Pinpoint the cell where the given text exists, returning its [x, y] midpoint coordinate. 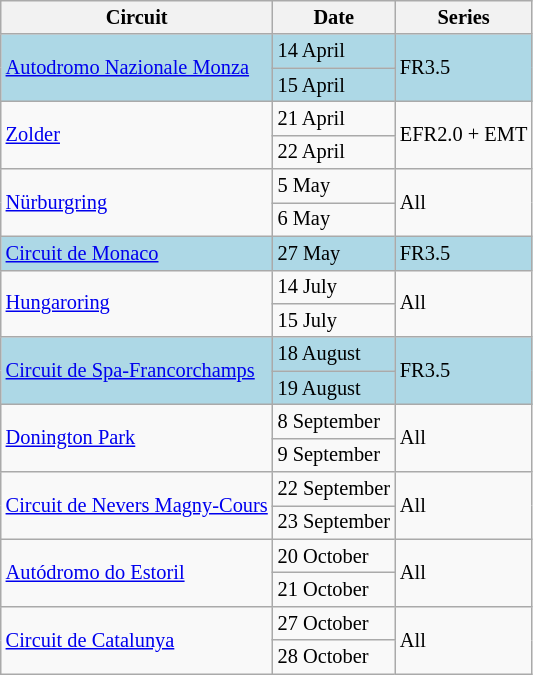
Hungaroring [137, 304]
Circuit de Monaco [137, 253]
Date [334, 17]
Autodromo Nazionale Monza [137, 68]
20 October [334, 556]
Circuit [137, 17]
23 September [334, 522]
28 October [334, 657]
6 May [334, 219]
Zolder [137, 134]
22 April [334, 152]
18 August [334, 354]
27 May [334, 253]
Series [464, 17]
22 September [334, 489]
Autódromo do Estoril [137, 572]
14 April [334, 51]
Donington Park [137, 438]
14 July [334, 287]
9 September [334, 455]
15 April [334, 85]
8 September [334, 421]
15 July [334, 320]
Circuit de Catalunya [137, 640]
21 October [334, 589]
Circuit de Nevers Magny-Cours [137, 506]
Nürburgring [137, 202]
5 May [334, 186]
EFR2.0 + EMT [464, 134]
Circuit de Spa-Francorchamps [137, 370]
21 April [334, 118]
19 August [334, 388]
27 October [334, 623]
